Return [x, y] of the center of cell containing provided text 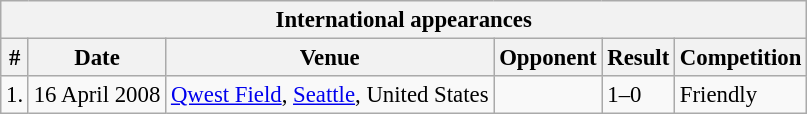
1. [15, 95]
International appearances [404, 20]
Date [96, 58]
# [15, 58]
16 April 2008 [96, 95]
Friendly [741, 95]
Competition [741, 58]
1–0 [638, 95]
Opponent [548, 58]
Qwest Field, Seattle, United States [330, 95]
Result [638, 58]
Venue [330, 58]
